Identify which cell holds the provided text, then report its (x, y) central coordinate. 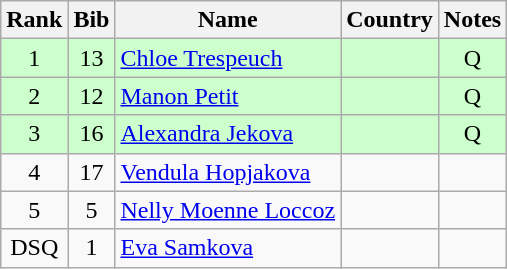
16 (92, 134)
Eva Samkova (228, 248)
Country (390, 20)
Manon Petit (228, 96)
Alexandra Jekova (228, 134)
3 (34, 134)
Chloe Trespeuch (228, 58)
Bib (92, 20)
Name (228, 20)
Notes (472, 20)
13 (92, 58)
17 (92, 172)
2 (34, 96)
Vendula Hopjakova (228, 172)
Rank (34, 20)
4 (34, 172)
Nelly Moenne Loccoz (228, 210)
DSQ (34, 248)
12 (92, 96)
